For the text-containing cell, return its midpoint in [X, Y] coordinate format. 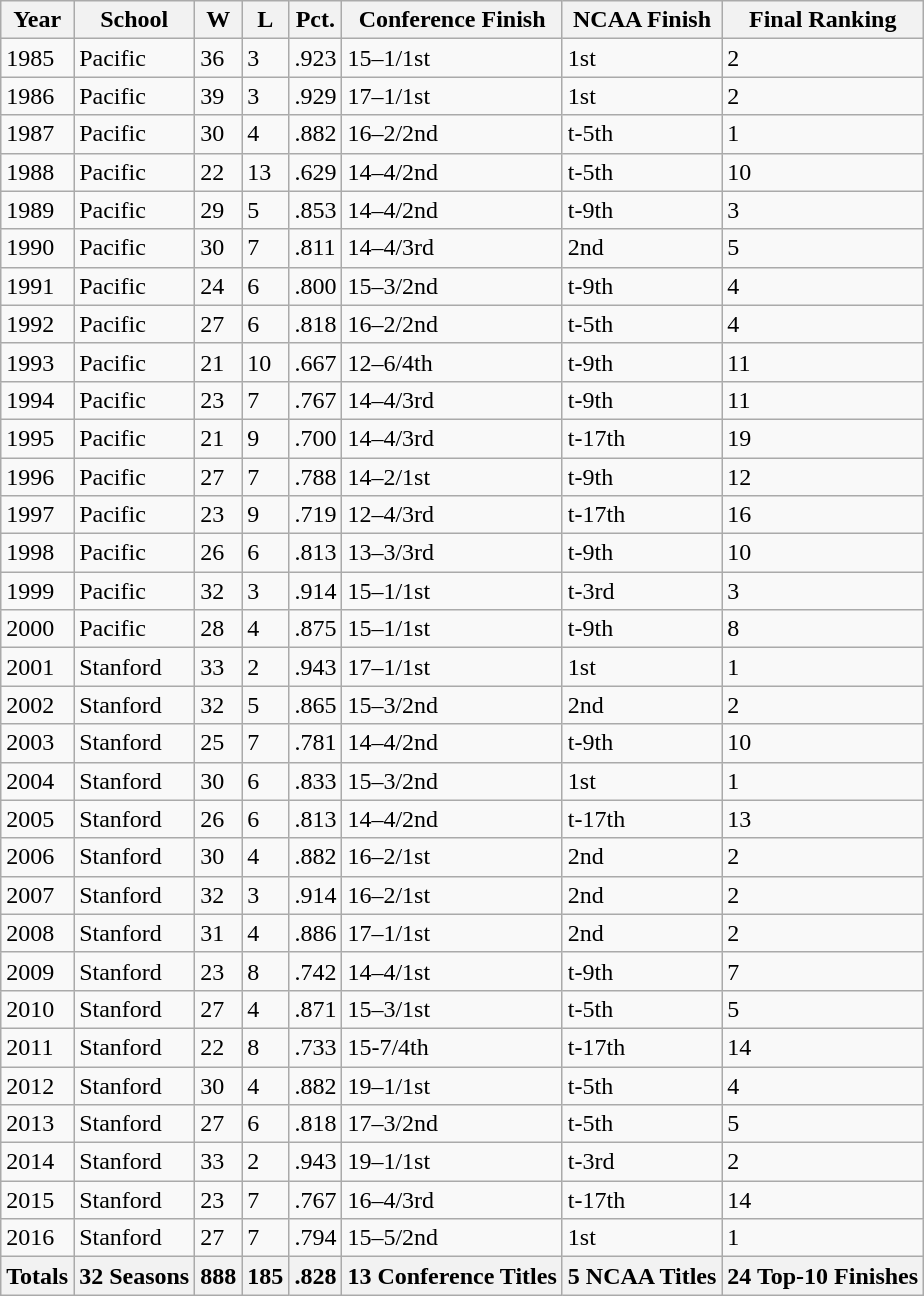
.923 [316, 58]
1999 [38, 591]
36 [218, 58]
W [218, 20]
.719 [316, 515]
2016 [38, 1238]
.700 [316, 438]
School [134, 20]
16–4/3rd [452, 1200]
Conference Finish [452, 20]
1992 [38, 324]
2013 [38, 1124]
24 [218, 286]
.886 [316, 933]
28 [218, 629]
29 [218, 210]
1987 [38, 134]
31 [218, 933]
24 Top-10 Finishes [823, 1276]
.733 [316, 1047]
32 Seasons [134, 1276]
13–3/3rd [452, 553]
.788 [316, 477]
2011 [38, 1047]
1996 [38, 477]
2006 [38, 857]
.828 [316, 1276]
Totals [38, 1276]
.667 [316, 362]
.742 [316, 971]
.794 [316, 1238]
1985 [38, 58]
1995 [38, 438]
.811 [316, 248]
2007 [38, 895]
.865 [316, 705]
13 Conference Titles [452, 1276]
1994 [38, 400]
2001 [38, 667]
12–4/3rd [452, 515]
14–4/1st [452, 971]
1990 [38, 248]
2008 [38, 933]
2000 [38, 629]
1993 [38, 362]
19 [823, 438]
2003 [38, 743]
1998 [38, 553]
.833 [316, 781]
NCAA Finish [642, 20]
Pct. [316, 20]
12 [823, 477]
2010 [38, 1009]
15-7/4th [452, 1047]
L [266, 20]
1991 [38, 286]
2009 [38, 971]
.853 [316, 210]
2005 [38, 819]
1989 [38, 210]
2004 [38, 781]
888 [218, 1276]
2002 [38, 705]
1988 [38, 172]
.781 [316, 743]
.800 [316, 286]
5 NCAA Titles [642, 1276]
14–2/1st [452, 477]
17–3/2nd [452, 1124]
2015 [38, 1200]
15–3/1st [452, 1009]
185 [266, 1276]
.871 [316, 1009]
2014 [38, 1162]
1997 [38, 515]
15–5/2nd [452, 1238]
12–6/4th [452, 362]
16 [823, 515]
39 [218, 96]
2012 [38, 1085]
Final Ranking [823, 20]
25 [218, 743]
Year [38, 20]
.929 [316, 96]
.629 [316, 172]
1986 [38, 96]
.875 [316, 629]
